Scan for the cell matching the given text and deliver its [x, y] coordinate at center. 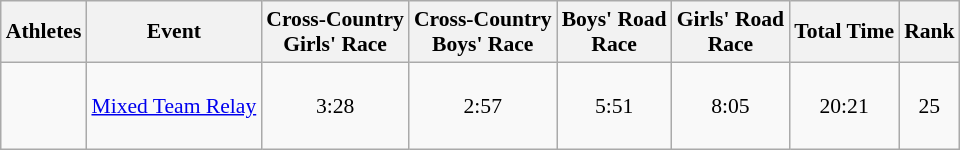
Cross-CountryGirls' Race [335, 32]
Boys' RoadRace [614, 32]
Athletes [44, 32]
Girls' RoadRace [730, 32]
Cross-CountryBoys' Race [483, 32]
Total Time [844, 32]
3:28 [335, 106]
Mixed Team Relay [174, 106]
2:57 [483, 106]
Event [174, 32]
25 [930, 106]
8:05 [730, 106]
20:21 [844, 106]
Rank [930, 32]
5:51 [614, 106]
